Locate the cell with the specified text and output its (X, Y) center coordinate. 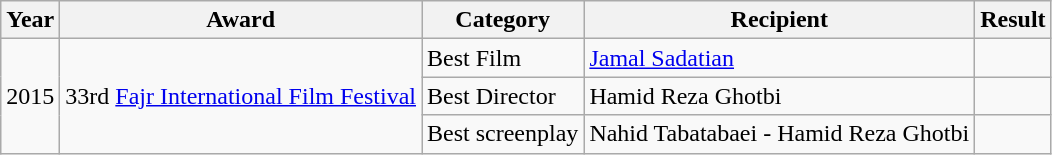
Award (241, 20)
Jamal Sadatian (780, 58)
Category (503, 20)
Result (1013, 20)
33rd Fajr International Film Festival (241, 96)
Year (30, 20)
Best Director (503, 96)
Best Film (503, 58)
Best screenplay (503, 134)
Hamid Reza Ghotbi (780, 96)
Recipient (780, 20)
2015 (30, 96)
Nahid Tabatabaei - Hamid Reza Ghotbi (780, 134)
